Provide the (x, y) coordinate of the cell's center where the given text is located.  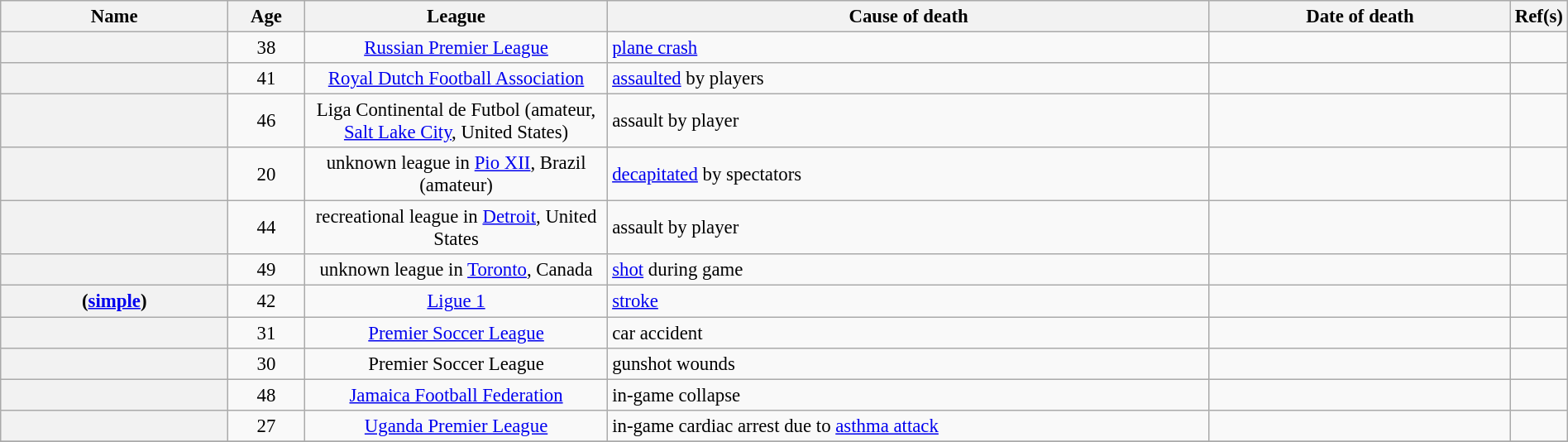
stroke (908, 301)
gunshot wounds (908, 363)
unknown league in Pio XII, Brazil (amateur) (457, 174)
Jamaica Football Federation (457, 395)
League (457, 17)
Royal Dutch Football Association (457, 79)
Cause of death (908, 17)
decapitated by spectators (908, 174)
Name (114, 17)
(simple) (114, 301)
48 (266, 395)
Ligue 1 (457, 301)
42 (266, 301)
20 (266, 174)
46 (266, 121)
Russian Premier League (457, 48)
unknown league in Toronto, Canada (457, 271)
31 (266, 333)
recreational league in Detroit, United States (457, 228)
in-game cardiac arrest due to asthma attack (908, 425)
shot during game (908, 271)
Uganda Premier League (457, 425)
Age (266, 17)
30 (266, 363)
assaulted by players (908, 79)
38 (266, 48)
Date of death (1360, 17)
41 (266, 79)
27 (266, 425)
44 (266, 228)
Ref(s) (1538, 17)
plane crash (908, 48)
49 (266, 271)
in-game collapse (908, 395)
Liga Continental de Futbol (amateur, Salt Lake City, United States) (457, 121)
car accident (908, 333)
